Return [X, Y] of the center of cell containing provided text 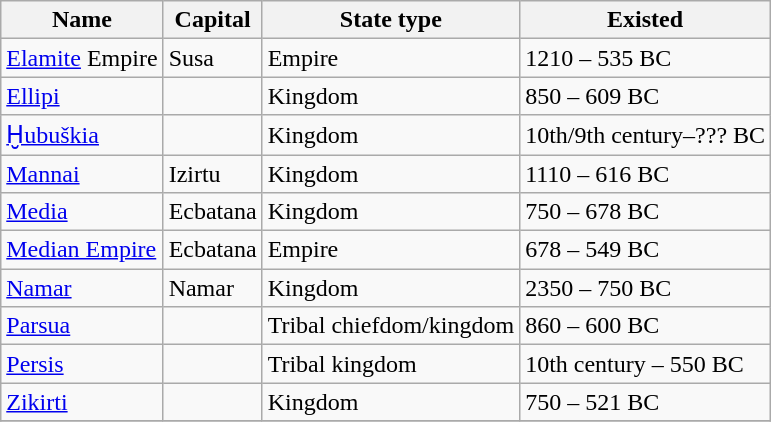
Ḫubuškia [82, 135]
Ellipi [82, 96]
Zikirti [82, 402]
Median Empire [82, 250]
10th/9th century–??? BC [646, 135]
850 – 609 BC [646, 96]
Parsua [82, 326]
Capital [212, 20]
Tribal kingdom [391, 364]
678 – 549 BC [646, 250]
Persis [82, 364]
Elamite Empire [82, 58]
10th century – 550 BC [646, 364]
860 – 600 BC [646, 326]
Media [82, 212]
750 – 678 BC [646, 212]
State type [391, 20]
Existed [646, 20]
1210 – 535 BC [646, 58]
750 – 521 BC [646, 402]
Name [82, 20]
2350 – 750 BC [646, 288]
1110 – 616 BC [646, 173]
Mannai [82, 173]
Tribal chiefdom/kingdom [391, 326]
Susa [212, 58]
Izirtu [212, 173]
